Find where the given text appears and provide that cell's center as [X, Y] coordinate. 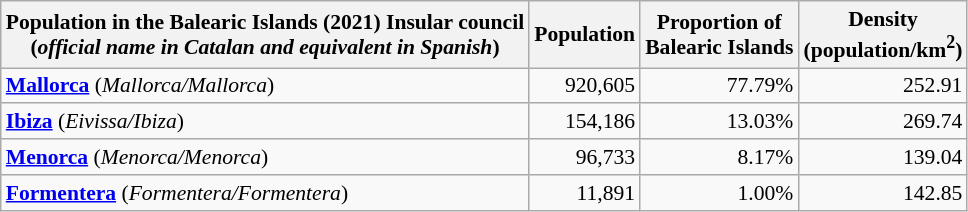
8.17% [719, 157]
Menorca (Menorca/Menorca) [265, 157]
269.74 [882, 122]
Formentera (Formentera/Formentera) [265, 193]
139.04 [882, 157]
Proportion of Balearic Islands [719, 34]
11,891 [584, 193]
96,733 [584, 157]
Ibiza (Eivissa/Ibiza) [265, 122]
920,605 [584, 86]
Population [584, 34]
13.03% [719, 122]
Mallorca (Mallorca/Mallorca) [265, 86]
77.79% [719, 86]
Population in the Balearic Islands (2021) Insular council(official name in Catalan and equivalent in Spanish) [265, 34]
154,186 [584, 122]
Density (population/km2) [882, 34]
252.91 [882, 86]
1.00% [719, 193]
142.85 [882, 193]
